For the text-containing cell, return its midpoint in [x, y] coordinate format. 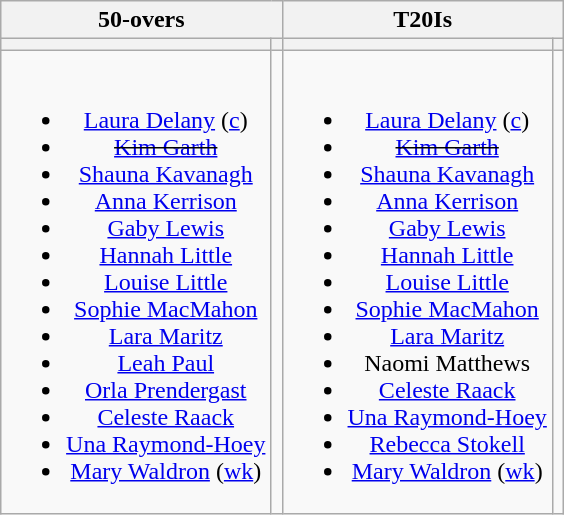
50-overs [142, 20]
T20Is [422, 20]
